Identify which cell holds the provided text, then report its [X, Y] central coordinate. 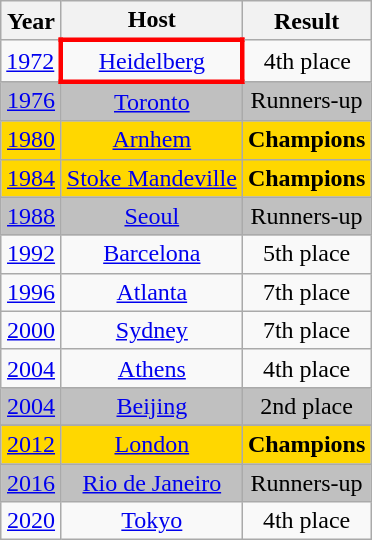
Beijing [152, 406]
Arnhem [152, 140]
1988 [32, 216]
Seoul [152, 216]
5th place [306, 254]
1992 [32, 254]
Rio de Janeiro [152, 483]
1976 [32, 101]
Stoke Mandeville [152, 178]
2020 [32, 521]
Athens [152, 368]
1984 [32, 178]
Toronto [152, 101]
1996 [32, 292]
Sydney [152, 330]
Tokyo [152, 521]
1980 [32, 140]
1972 [32, 60]
Atlanta [152, 292]
Barcelona [152, 254]
2000 [32, 330]
Result [306, 21]
2nd place [306, 406]
Year [32, 21]
Heidelberg [152, 60]
Host [152, 21]
2016 [32, 483]
London [152, 444]
2012 [32, 444]
